Scan for the cell matching the given text and deliver its [X, Y] coordinate at center. 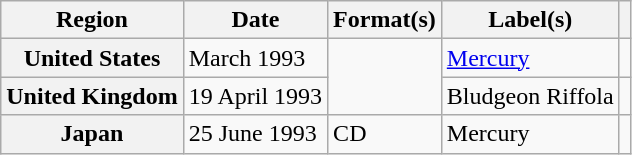
United States [92, 58]
Date [255, 20]
19 April 1993 [255, 96]
Japan [92, 134]
Bludgeon Riffola [530, 96]
CD [385, 134]
Region [92, 20]
25 June 1993 [255, 134]
United Kingdom [92, 96]
Label(s) [530, 20]
March 1993 [255, 58]
Format(s) [385, 20]
